Provide the (x, y) coordinate of the cell's center where the given text is located.  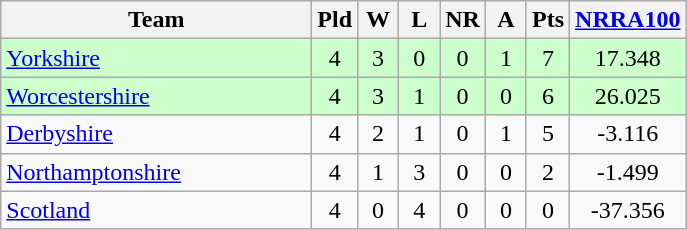
W (378, 20)
L (420, 20)
5 (548, 134)
Northamptonshire (156, 172)
7 (548, 58)
Team (156, 20)
A (506, 20)
Scotland (156, 210)
NRRA100 (628, 20)
-1.499 (628, 172)
Pld (335, 20)
NR (463, 20)
26.025 (628, 96)
-37.356 (628, 210)
6 (548, 96)
Derbyshire (156, 134)
-3.116 (628, 134)
Worcestershire (156, 96)
Pts (548, 20)
Yorkshire (156, 58)
17.348 (628, 58)
